Determine the (X, Y) coordinate at the center of the cell enclosing the given text.  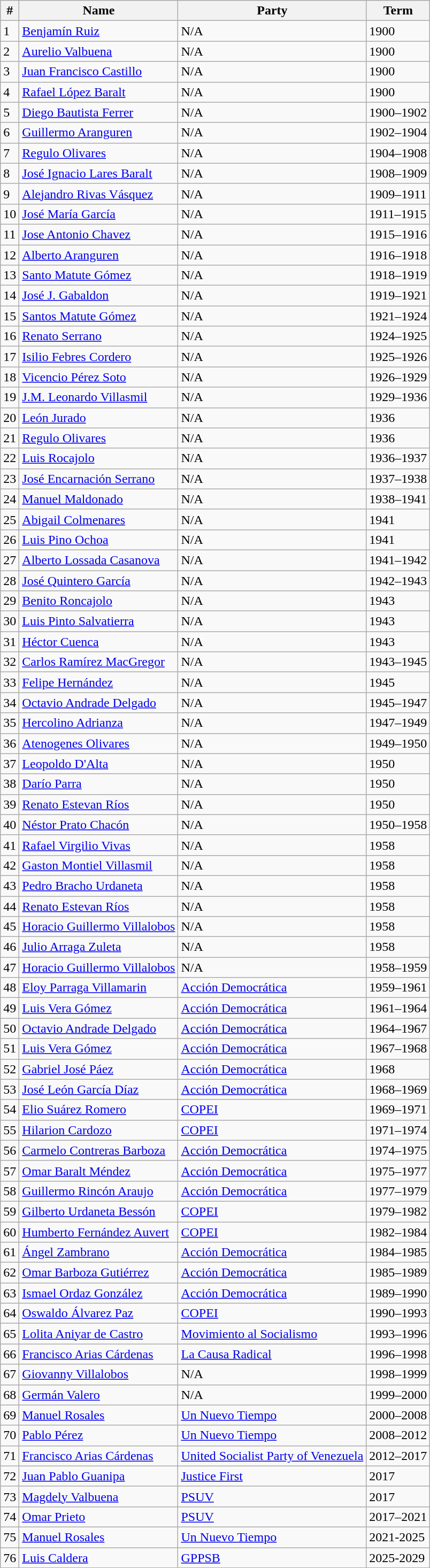
Benito Roncajolo (98, 601)
Term (398, 11)
Renato Serrano (98, 336)
34 (10, 703)
1 (10, 31)
Héctor Cuenca (98, 642)
1967–1968 (398, 1049)
Giovanny Villalobos (98, 1374)
Omar Prieto (98, 1517)
Carlos Ramírez MacGregor (98, 662)
42 (10, 865)
70 (10, 1435)
1971–1974 (398, 1130)
1936–1937 (398, 458)
Movimiento al Socialismo (272, 1334)
1902–1904 (398, 133)
1911–1915 (398, 214)
León Jurado (98, 418)
4 (10, 92)
1989–1990 (398, 1293)
1908–1909 (398, 173)
14 (10, 296)
2008–2012 (398, 1435)
1961–1964 (398, 1008)
33 (10, 682)
2012–2017 (398, 1456)
1996–1998 (398, 1354)
1942–1943 (398, 580)
1958–1959 (398, 967)
1924–1925 (398, 336)
71 (10, 1456)
25 (10, 519)
Ángel Zambrano (98, 1252)
57 (10, 1171)
Aurelio Valbuena (98, 51)
35 (10, 723)
1919–1921 (398, 296)
Hilarion Cardozo (98, 1130)
José Ignacio Lares Baralt (98, 173)
1975–1977 (398, 1171)
45 (10, 927)
1950–1958 (398, 825)
1984–1985 (398, 1252)
1985–1989 (398, 1273)
Elio Suárez Romero (98, 1110)
Guillermo Aranguren (98, 133)
37 (10, 764)
1945 (398, 682)
Oswaldo Álvarez Paz (98, 1313)
Magdely Valbuena (98, 1496)
11 (10, 234)
1949–1950 (398, 743)
José Encarnación Serrano (98, 479)
Abigail Colmenares (98, 519)
1938–1941 (398, 499)
1909–1911 (398, 194)
43 (10, 886)
Gabriel José Páez (98, 1069)
Jose Antonio Chavez (98, 234)
1929–1936 (398, 397)
60 (10, 1232)
13 (10, 275)
1990–1993 (398, 1313)
Justice First (272, 1476)
66 (10, 1354)
Rafael Virgilio Vivas (98, 845)
1918–1919 (398, 275)
Luis Pino Ochoa (98, 540)
76 (10, 1558)
1969–1971 (398, 1110)
20 (10, 418)
Gilberto Urdaneta Bessón (98, 1211)
54 (10, 1110)
16 (10, 336)
5 (10, 112)
52 (10, 1069)
55 (10, 1130)
47 (10, 967)
74 (10, 1517)
1926–1929 (398, 377)
72 (10, 1476)
7 (10, 153)
# (10, 11)
10 (10, 214)
Gaston Montiel Villasmil (98, 865)
Omar Barboza Gutiérrez (98, 1273)
24 (10, 499)
68 (10, 1395)
59 (10, 1211)
75 (10, 1537)
Atenogenes Olivares (98, 743)
Manuel Maldonado (98, 499)
Alberto Lossada Casanova (98, 560)
48 (10, 988)
67 (10, 1374)
69 (10, 1415)
46 (10, 947)
1959–1961 (398, 988)
29 (10, 601)
1999–2000 (398, 1395)
Ismael Ordaz González (98, 1293)
Rafael López Baralt (98, 92)
1982–1984 (398, 1232)
41 (10, 845)
65 (10, 1334)
28 (10, 580)
Carmelo Contreras Barboza (98, 1150)
30 (10, 621)
Lolita Aniyar de Castro (98, 1334)
1993–1996 (398, 1334)
2025-2029 (398, 1558)
2021-2025 (398, 1537)
56 (10, 1150)
58 (10, 1191)
La Causa Radical (272, 1354)
Eloy Parraga Villamarin (98, 988)
Party (272, 11)
Vicencio Pérez Soto (98, 377)
Diego Bautista Ferrer (98, 112)
1947–1949 (398, 723)
Isilio Febres Cordero (98, 357)
1904–1908 (398, 153)
Santo Matute Gómez (98, 275)
GPPSB (272, 1558)
6 (10, 133)
J.M. Leonardo Villasmil (98, 397)
Alejandro Rivas Vásquez (98, 194)
19 (10, 397)
Hercolino Adrianza (98, 723)
Juan Pablo Guanipa (98, 1476)
49 (10, 1008)
United Socialist Party of Venezuela (272, 1456)
Luis Rocajolo (98, 458)
1964–1967 (398, 1028)
1915–1916 (398, 234)
36 (10, 743)
1998–1999 (398, 1374)
32 (10, 662)
Guillermo Rincón Araujo (98, 1191)
Alberto Aranguren (98, 255)
Name (98, 11)
3 (10, 72)
Julio Arraga Zuleta (98, 947)
39 (10, 804)
Felipe Hernández (98, 682)
Néstor Prato Chacón (98, 825)
José Quintero García (98, 580)
40 (10, 825)
1900–1902 (398, 112)
Omar Baralt Méndez (98, 1171)
Leopoldo D'Alta (98, 764)
José J. Gabaldon (98, 296)
Pedro Bracho Urdaneta (98, 886)
José León García Díaz (98, 1089)
62 (10, 1273)
44 (10, 906)
Darío Parra (98, 784)
23 (10, 479)
Luis Pinto Salvatierra (98, 621)
1921–1924 (398, 316)
Juan Francisco Castillo (98, 72)
1974–1975 (398, 1150)
1925–1926 (398, 357)
38 (10, 784)
26 (10, 540)
64 (10, 1313)
31 (10, 642)
73 (10, 1496)
2017–2021 (398, 1517)
1977–1979 (398, 1191)
22 (10, 458)
Benjamín Ruiz (98, 31)
1943–1945 (398, 662)
21 (10, 438)
1945–1947 (398, 703)
Luis Caldera (98, 1558)
1916–1918 (398, 255)
17 (10, 357)
2 (10, 51)
27 (10, 560)
51 (10, 1049)
Germán Valero (98, 1395)
1968 (398, 1069)
15 (10, 316)
Humberto Fernández Auvert (98, 1232)
Pablo Pérez (98, 1435)
18 (10, 377)
1941–1942 (398, 560)
53 (10, 1089)
1968–1969 (398, 1089)
Santos Matute Gómez (98, 316)
50 (10, 1028)
61 (10, 1252)
1979–1982 (398, 1211)
2000–2008 (398, 1415)
1937–1938 (398, 479)
63 (10, 1293)
José María García (98, 214)
9 (10, 194)
12 (10, 255)
8 (10, 173)
